Provide the [x, y] coordinate of the cell's center where the given text is located.  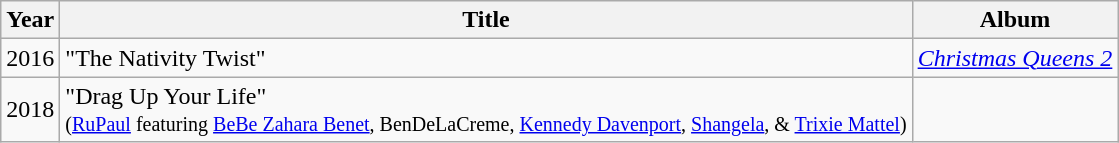
2018 [30, 110]
"The Nativity Twist" [486, 58]
2016 [30, 58]
Title [486, 20]
Christmas Queens 2 [1015, 58]
Album [1015, 20]
Year [30, 20]
"Drag Up Your Life" (RuPaul featuring BeBe Zahara Benet, BenDeLaCreme, Kennedy Davenport, Shangela, & Trixie Mattel) [486, 110]
